Capture the cell that displays the provided text and extract its (X, Y) central coordinate. 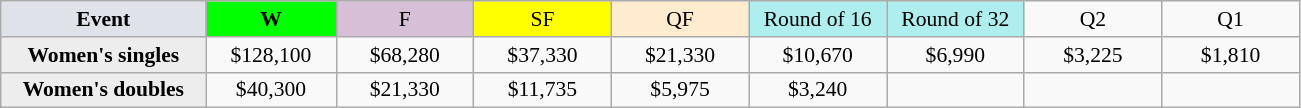
Round of 32 (955, 19)
$40,300 (271, 90)
Q1 (1231, 19)
Q2 (1093, 19)
Event (104, 19)
$3,225 (1093, 55)
$6,990 (955, 55)
Women's doubles (104, 90)
$1,810 (1231, 55)
$68,280 (405, 55)
$3,240 (818, 90)
$5,975 (680, 90)
QF (680, 19)
$37,330 (543, 55)
$10,670 (818, 55)
SF (543, 19)
$128,100 (271, 55)
$11,735 (543, 90)
F (405, 19)
W (271, 19)
Round of 16 (818, 19)
Women's singles (104, 55)
